Detect which cell encompasses the target text, then output its [X, Y] center coordinate. 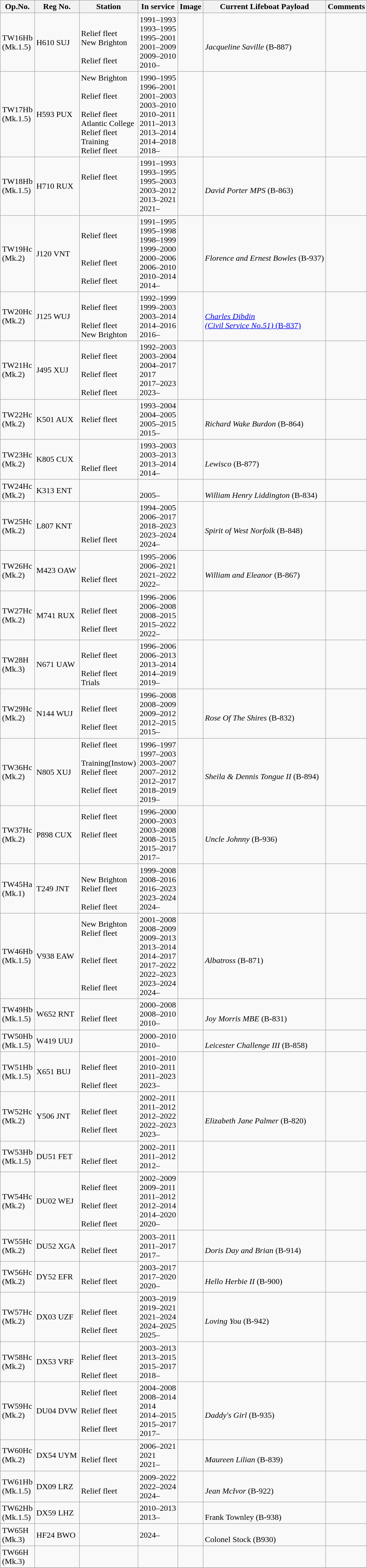
1995–20062006–20212021–20222022– [158, 571]
P898 CUX [57, 835]
DY52 EFR [57, 1277]
TW61Hb(Mk.1.5) [17, 1486]
Relief fleetRelief fleetTrials [109, 665]
TW57Hc(Mk.2) [17, 1317]
DU51 FET [57, 1156]
N671 UAW [57, 665]
Reg No. [57, 7]
TW25Hc(Mk.2) [17, 526]
V938 EAW [57, 956]
2001–20102010–20112011–20232023– [158, 1072]
In service [158, 7]
Sheila & Dennis Tongue II (B-894) [264, 772]
Rose Of The Shires (B-832) [264, 714]
2006–202120212021– [158, 1455]
New BrightonRelief fleetRelief fleetAtlantic CollegeRelief fleetTrainingRelief fleet [109, 114]
2005– [158, 490]
1991–19931993–19951995–20012001–20092009–20102010– [158, 42]
TW22Hc(Mk.2) [17, 419]
2003–20172017–20202020– [158, 1277]
Joy Morris MBE (B-831) [264, 1014]
Lewisco (B-877) [264, 459]
TW52Hc(Mk.2) [17, 1116]
HF24 BWO [57, 1535]
TW37Hc(Mk.2) [17, 835]
DX54 UYM [57, 1455]
T249 JNT [57, 889]
2000–20102010– [158, 1041]
1996–20062006–20082008–20152015–20222022– [158, 615]
TW23Hc(Mk.2) [17, 459]
TW27Hc(Mk.2) [17, 615]
M741 RUX [57, 615]
DU02 WEJ [57, 1201]
Current Lifeboat Payload [264, 7]
H610 SUJ [57, 42]
M423 OAW [57, 571]
David Porter MPS (B-863) [264, 186]
DX59 LHZ [57, 1513]
TW46Hb(Mk.1.5) [17, 956]
2002–20112011–20122012– [158, 1156]
Hello Herbie II (B-900) [264, 1277]
1992–19991999–20032003–20142014–20162016– [158, 316]
Jacqueline Saville (B-887) [264, 42]
Uncle Johnny (B-936) [264, 835]
W419 UUJ [57, 1041]
2003–20192019–20212021–20242024–20252025– [158, 1317]
2003–20132013–20152015–20172018– [158, 1362]
K501 AUX [57, 419]
Daddy's Girl (B-935) [264, 1411]
2001–20082008–20092009–20132013–20142014–20172017–20222022–20232023–20242024– [158, 956]
J495 XUJ [57, 370]
1990–19951996–20012001–20032003–20102010–20112011–20132013–20142014–20182018– [158, 114]
1996–20062006–20132013–20142014–20192019– [158, 665]
J125 WUJ [57, 316]
TW21Hc(Mk.2) [17, 370]
TW60Hc(Mk.2) [17, 1455]
Station [109, 7]
1994–20052006–20172018–20232023–20242024– [158, 526]
2002–20092009–20112011–20122012–20142014–20202020– [158, 1201]
TW28H(Mk.3) [17, 665]
2010–20132013– [158, 1513]
Spirit of West Norfolk (B-848) [264, 526]
2002–20112011–20122012–20222022–20232023– [158, 1116]
Y506 JNT [57, 1116]
TW19Hc(Mk.2) [17, 253]
Doris Day and Brian (B-914) [264, 1246]
William Henry Liddington (B-834) [264, 490]
TW59Hc(Mk.2) [17, 1411]
2004–20082008–201420142014–20152015–20172017– [158, 1411]
Elizabeth Jane Palmer (B-820) [264, 1116]
1996–20082008–20092009–20122012–20152015– [158, 714]
Colonel Stock (B930) [264, 1535]
TW45Ha(Mk.1) [17, 889]
X651 BUJ [57, 1072]
1993–20032003–20132013–20142014– [158, 459]
TW16Hb(Mk.1.5) [17, 42]
Charles Dibdin(Civil Service No.51) (B-837) [264, 316]
Op.No. [17, 7]
2003–20112011–20172017– [158, 1246]
Relief fleetRelief fleetNew Brighton [109, 316]
New BrightonRelief fleetRelief fleetRelief fleet [109, 956]
Comments [346, 7]
H593 PUX [57, 114]
Loving You (B-942) [264, 1317]
TW56Hc(Mk.2) [17, 1277]
DX09 LRZ [57, 1486]
Florence and Ernest Bowles (B-937) [264, 253]
1996–20002000–20032003–20082008–20152015–20172017– [158, 835]
New BrightonRelief fleetRelief fleet [109, 889]
TW55Hc(Mk.2) [17, 1246]
DU04 DVW [57, 1411]
J120 VNT [57, 253]
H710 RUX [57, 186]
Leicester Challenge III (B-858) [264, 1041]
TW49Hb(Mk.1.5) [17, 1014]
1993–20042004–20052005–20152015– [158, 419]
K313 ENT [57, 490]
TW17Hb(Mk.1.5) [17, 114]
N144 WUJ [57, 714]
TW66H(Mk.3) [17, 1557]
TW53Hb(Mk.1.5) [17, 1156]
1992–20032003–20042004–201720172017–20232023– [158, 370]
TW24Hc(Mk.2) [17, 490]
TW50Hb(Mk.1.5) [17, 1041]
Jean McIvor (B-922) [264, 1486]
2009–20222022–20242024– [158, 1486]
W652 RNT [57, 1014]
L807 KNT [57, 526]
DX53 VRF [57, 1362]
1991–19951995–19981998–19991999–20002000–20062006–20102010–20142014– [158, 253]
1996–19971997–20032003–20072007–20122012–20172018–20192019– [158, 772]
1991–19931993–19951995–20032003–20122013–20212021– [158, 186]
DX03 UZF [57, 1317]
Albatross (B-871) [264, 956]
TW18Hb(Mk.1.5) [17, 186]
TW58Hc(Mk.2) [17, 1362]
N805 XUJ [57, 772]
K805 CUX [57, 459]
2024– [158, 1535]
TW20Hc(Mk.2) [17, 316]
DU52 XGA [57, 1246]
Frank Townley (B-938) [264, 1513]
Maureen Lilian (B-839) [264, 1455]
1999–20082008–20162016–20232023–20242024– [158, 889]
TW54Hc(Mk.2) [17, 1201]
2000–20082008–20102010– [158, 1014]
TW51Hb(Mk.1.5) [17, 1072]
TW62Hb(Mk.1.5) [17, 1513]
TW36Hc(Mk.2) [17, 772]
TW26Hc(Mk.2) [17, 571]
TW29Hc(Mk.2) [17, 714]
TW65H(Mk.3) [17, 1535]
Relief fleetTraining(Instow)Relief fleetRelief fleet [109, 772]
Richard Wake Burdon (B-864) [264, 419]
William and Eleanor (B-867) [264, 571]
Image [190, 7]
Relief fleetNew BrightonRelief fleet [109, 42]
